Scan for the cell matching the given text and deliver its [x, y] coordinate at center. 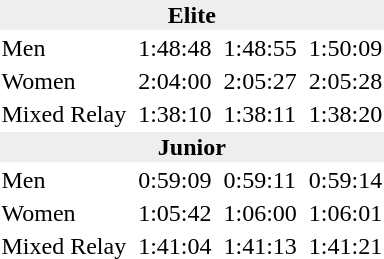
2:04:00 [175, 81]
0:59:14 [345, 180]
1:48:48 [175, 48]
1:06:01 [345, 213]
2:05:28 [345, 81]
1:38:20 [345, 114]
2:05:27 [260, 81]
0:59:11 [260, 180]
1:38:11 [260, 114]
Mixed Relay [64, 114]
1:05:42 [175, 213]
1:50:09 [345, 48]
Junior [192, 147]
0:59:09 [175, 180]
1:48:55 [260, 48]
1:06:00 [260, 213]
Elite [192, 15]
1:38:10 [175, 114]
